Detect which cell encompasses the target text, then output its (X, Y) center coordinate. 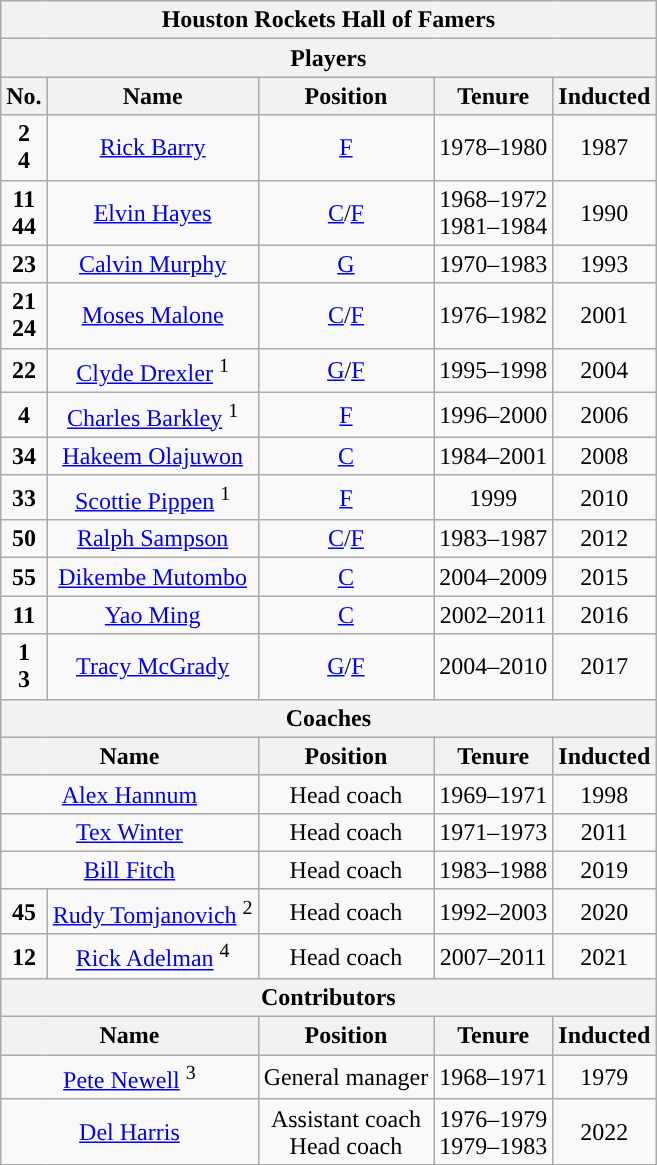
55 (24, 577)
2022 (604, 1132)
Yao Ming (152, 615)
11 (24, 615)
45 (24, 912)
Pete Newell 3 (130, 1078)
2011 (604, 832)
Tracy McGrady (152, 666)
2006 (604, 416)
No. (24, 96)
Hakeem Olajuwon (152, 456)
2004–2010 (494, 666)
1970–1983 (494, 264)
Scottie Pippen 1 (152, 498)
1993 (604, 264)
Calvin Murphy (152, 264)
1969–1971 (494, 794)
Clyde Drexler 1 (152, 370)
2020 (604, 912)
12 (24, 956)
Coaches (328, 718)
Alex Hannum (130, 794)
Moses Malone (152, 316)
1983–1987 (494, 539)
Del Harris (130, 1132)
1995–1998 (494, 370)
22 (24, 370)
1996–2000 (494, 416)
2010 (604, 498)
Bill Fitch (130, 870)
1976–1979 1979–1983 (494, 1132)
1984–2001 (494, 456)
Contributors (328, 998)
2008 (604, 456)
1999 (494, 498)
2015 (604, 577)
2002–2011 (494, 615)
1971–1973 (494, 832)
2012 (604, 539)
1968–19721981–1984 (494, 212)
Rudy Tomjanovich 2 (152, 912)
24 (24, 148)
2007–2011 (494, 956)
1983–1988 (494, 870)
33 (24, 498)
2001 (604, 316)
1998 (604, 794)
Tex Winter (130, 832)
General manager (346, 1078)
Houston Rockets Hall of Famers (328, 20)
34 (24, 456)
1978–1980 (494, 148)
Ralph Sampson (152, 539)
G (346, 264)
4 (24, 416)
Rick Barry (152, 148)
Dikembe Mutombo (152, 577)
50 (24, 539)
2004 (604, 370)
2021 (604, 956)
1992–2003 (494, 912)
23 (24, 264)
Players (328, 58)
2016 (604, 615)
2017 (604, 666)
2019 (604, 870)
1144 (24, 212)
Assistant coachHead coach (346, 1132)
Rick Adelman 4 (152, 956)
13 (24, 666)
2124 (24, 316)
1987 (604, 148)
Charles Barkley 1 (152, 416)
Elvin Hayes (152, 212)
1968–1971 (494, 1078)
1990 (604, 212)
2004–2009 (494, 577)
1979 (604, 1078)
1976–1982 (494, 316)
